Detect which cell encompasses the target text, then output its (x, y) center coordinate. 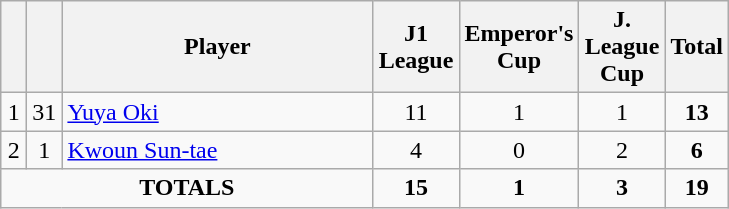
4 (416, 150)
31 (44, 112)
TOTALS (187, 188)
13 (697, 112)
3 (622, 188)
11 (416, 112)
Emperor's Cup (519, 47)
J. League Cup (622, 47)
Total (697, 47)
6 (697, 150)
Kwoun Sun-tae (218, 150)
0 (519, 150)
15 (416, 188)
19 (697, 188)
J1 League (416, 47)
Player (218, 47)
Yuya Oki (218, 112)
